From the cell containing the given text, extract its center point as (x, y) coordinate. 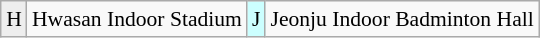
Hwasan Indoor Stadium (137, 19)
H (14, 19)
Jeonju Indoor Badminton Hall (402, 19)
J (256, 19)
